For the text-containing cell, return its midpoint in [X, Y] coordinate format. 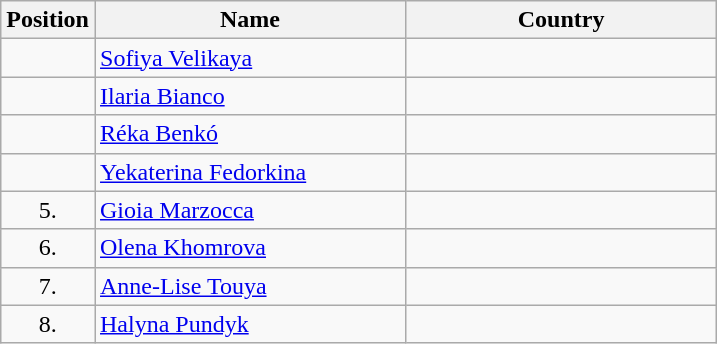
6. [48, 248]
Anne-Lise Touya [250, 286]
7. [48, 286]
Position [48, 20]
Réka Benkó [250, 134]
Name [250, 20]
5. [48, 210]
Yekaterina Fedorkina [250, 172]
Country [562, 20]
Ilaria Bianco [250, 96]
Halyna Pundyk [250, 324]
8. [48, 324]
Sofiya Velikaya [250, 58]
Olena Khomrova [250, 248]
Gioia Marzocca [250, 210]
